Detect which cell encompasses the target text, then output its [x, y] center coordinate. 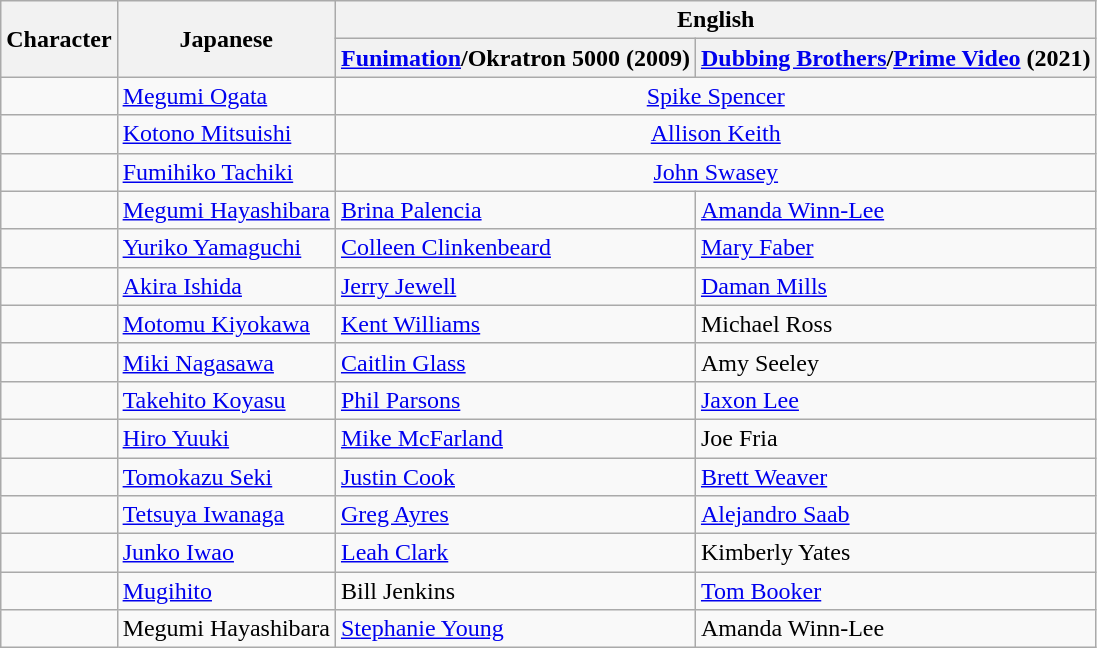
Megumi Ogata [226, 96]
Brina Palencia [515, 210]
Justin Cook [515, 477]
Alejandro Saab [896, 515]
Kotono Mitsuishi [226, 134]
Jaxon Lee [896, 400]
Brett Weaver [896, 477]
Junko Iwao [226, 553]
Fumihiko Tachiki [226, 172]
Michael Ross [896, 324]
John Swasey [716, 172]
Spike Spencer [716, 96]
Kent Williams [515, 324]
Colleen Clinkenbeard [515, 248]
Akira Ishida [226, 286]
Joe Fria [896, 438]
Yuriko Yamaguchi [226, 248]
Leah Clark [515, 553]
English [716, 20]
Tom Booker [896, 591]
Greg Ayres [515, 515]
Miki Nagasawa [226, 362]
Amy Seeley [896, 362]
Daman Mills [896, 286]
Japanese [226, 39]
Phil Parsons [515, 400]
Mike McFarland [515, 438]
Tomokazu Seki [226, 477]
Tetsuya Iwanaga [226, 515]
Bill Jenkins [515, 591]
Character [59, 39]
Dubbing Brothers/Prime Video (2021) [896, 58]
Caitlin Glass [515, 362]
Mary Faber [896, 248]
Funimation/Okratron 5000 (2009) [515, 58]
Jerry Jewell [515, 286]
Mugihito [226, 591]
Stephanie Young [515, 629]
Takehito Koyasu [226, 400]
Allison Keith [716, 134]
Hiro Yuuki [226, 438]
Kimberly Yates [896, 553]
Motomu Kiyokawa [226, 324]
